Search for the cell housing the specified text and yield its (x, y) center coordinate. 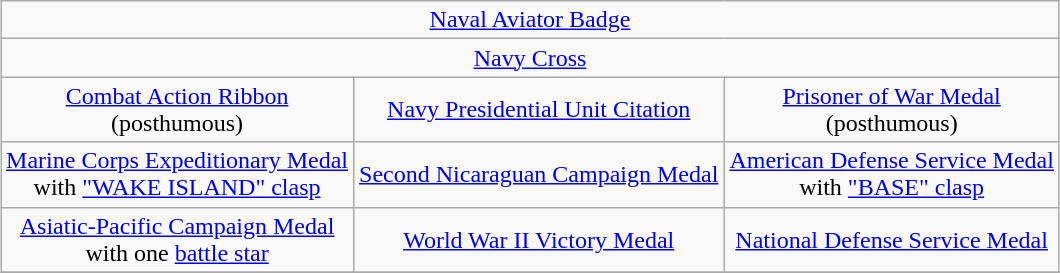
Marine Corps Expeditionary Medal with "WAKE ISLAND" clasp (178, 174)
Prisoner of War Medal(posthumous) (892, 110)
National Defense Service Medal (892, 240)
American Defense Service Medal with "BASE" clasp (892, 174)
World War II Victory Medal (539, 240)
Asiatic-Pacific Campaign Medal with one battle star (178, 240)
Navy Presidential Unit Citation (539, 110)
Combat Action Ribbon(posthumous) (178, 110)
Second Nicaraguan Campaign Medal (539, 174)
Navy Cross (530, 58)
Naval Aviator Badge (530, 20)
